Return [X, Y] of the center of cell containing provided text 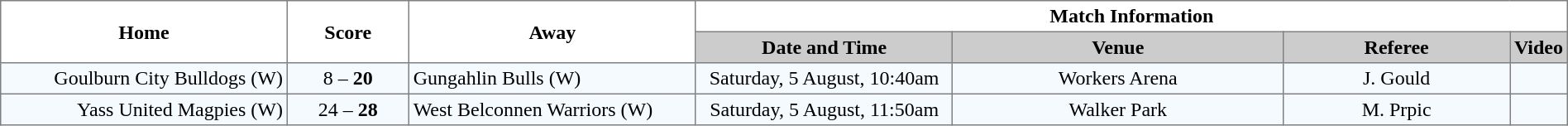
M. Prpic [1397, 109]
Workers Arena [1118, 79]
Venue [1118, 47]
Away [552, 31]
Home [144, 31]
Date and Time [824, 47]
Saturday, 5 August, 10:40am [824, 79]
Yass United Magpies (W) [144, 109]
Saturday, 5 August, 11:50am [824, 109]
Match Information [1131, 17]
8 – 20 [347, 79]
Gungahlin Bulls (W) [552, 79]
Video [1539, 47]
J. Gould [1397, 79]
West Belconnen Warriors (W) [552, 109]
Walker Park [1118, 109]
Score [347, 31]
24 – 28 [347, 109]
Goulburn City Bulldogs (W) [144, 79]
Referee [1397, 47]
